Identify which cell holds the provided text, then report its [x, y] central coordinate. 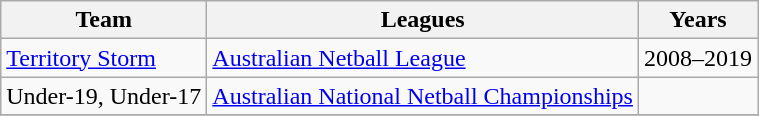
Team [104, 20]
Leagues [423, 20]
2008–2019 [698, 58]
Australian National Netball Championships [423, 96]
Under-19, Under-17 [104, 96]
Australian Netball League [423, 58]
Years [698, 20]
Territory Storm [104, 58]
